Determine the [X, Y] coordinate at the center of the cell enclosing the given text.  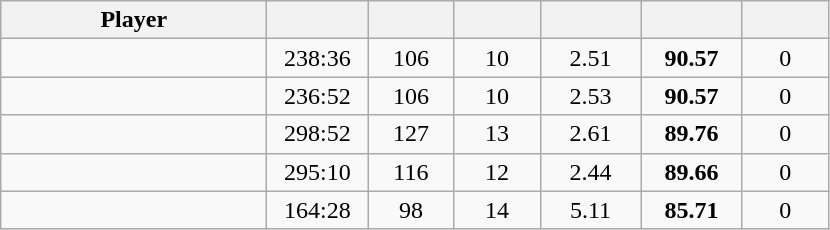
238:36 [318, 58]
2.44 [590, 172]
164:28 [318, 210]
13 [497, 134]
298:52 [318, 134]
85.71 [692, 210]
89.76 [692, 134]
89.66 [692, 172]
127 [411, 134]
14 [497, 210]
295:10 [318, 172]
236:52 [318, 96]
12 [497, 172]
Player [134, 20]
116 [411, 172]
2.53 [590, 96]
5.11 [590, 210]
98 [411, 210]
2.51 [590, 58]
2.61 [590, 134]
